Capture the cell that displays the provided text and extract its [x, y] central coordinate. 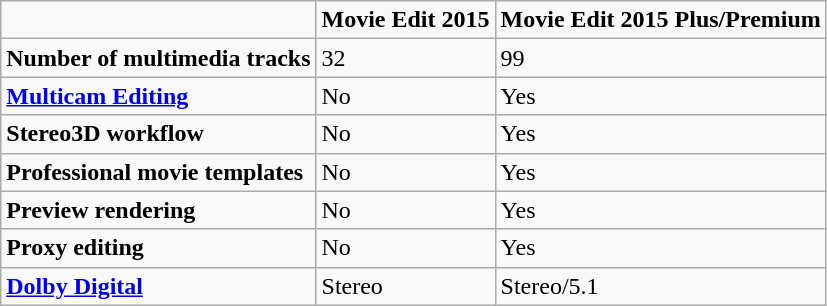
Multicam Editing [158, 96]
32 [406, 58]
Number of multimedia tracks [158, 58]
Proxy editing [158, 248]
Preview rendering [158, 210]
Movie Edit 2015 [406, 20]
99 [660, 58]
Professional movie templates [158, 172]
Stereo [406, 286]
Stereo/5.1 [660, 286]
Stereo3D workflow [158, 134]
Dolby Digital [158, 286]
Movie Edit 2015 Plus/Premium [660, 20]
